Capture the cell that displays the provided text and extract its [X, Y] central coordinate. 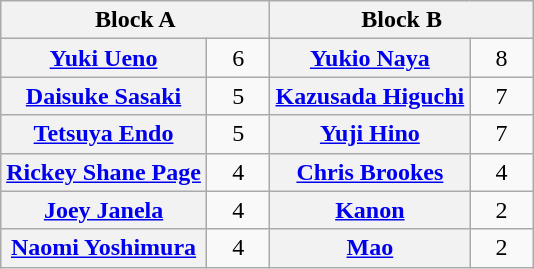
Daisuke Sasaki [104, 96]
Yuji Hino [370, 134]
Block B [402, 20]
Joey Janela [104, 210]
Rickey Shane Page [104, 172]
Block A [136, 20]
8 [502, 58]
Tetsuya Endo [104, 134]
Naomi Yoshimura [104, 248]
Kanon [370, 210]
Yukio Naya [370, 58]
6 [238, 58]
Mao [370, 248]
Yuki Ueno [104, 58]
Chris Brookes [370, 172]
Kazusada Higuchi [370, 96]
